Find where the given text appears and provide that cell's center as (x, y) coordinate. 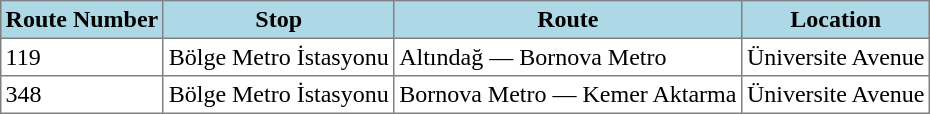
119 (82, 57)
Altındağ — Bornova Metro (568, 57)
Location (836, 20)
Route (568, 20)
Stop (278, 20)
Bornova Metro — Kemer Aktarma (568, 95)
Route Number (82, 20)
348 (82, 95)
